Find where the given text appears and provide that cell's center as (X, Y) coordinate. 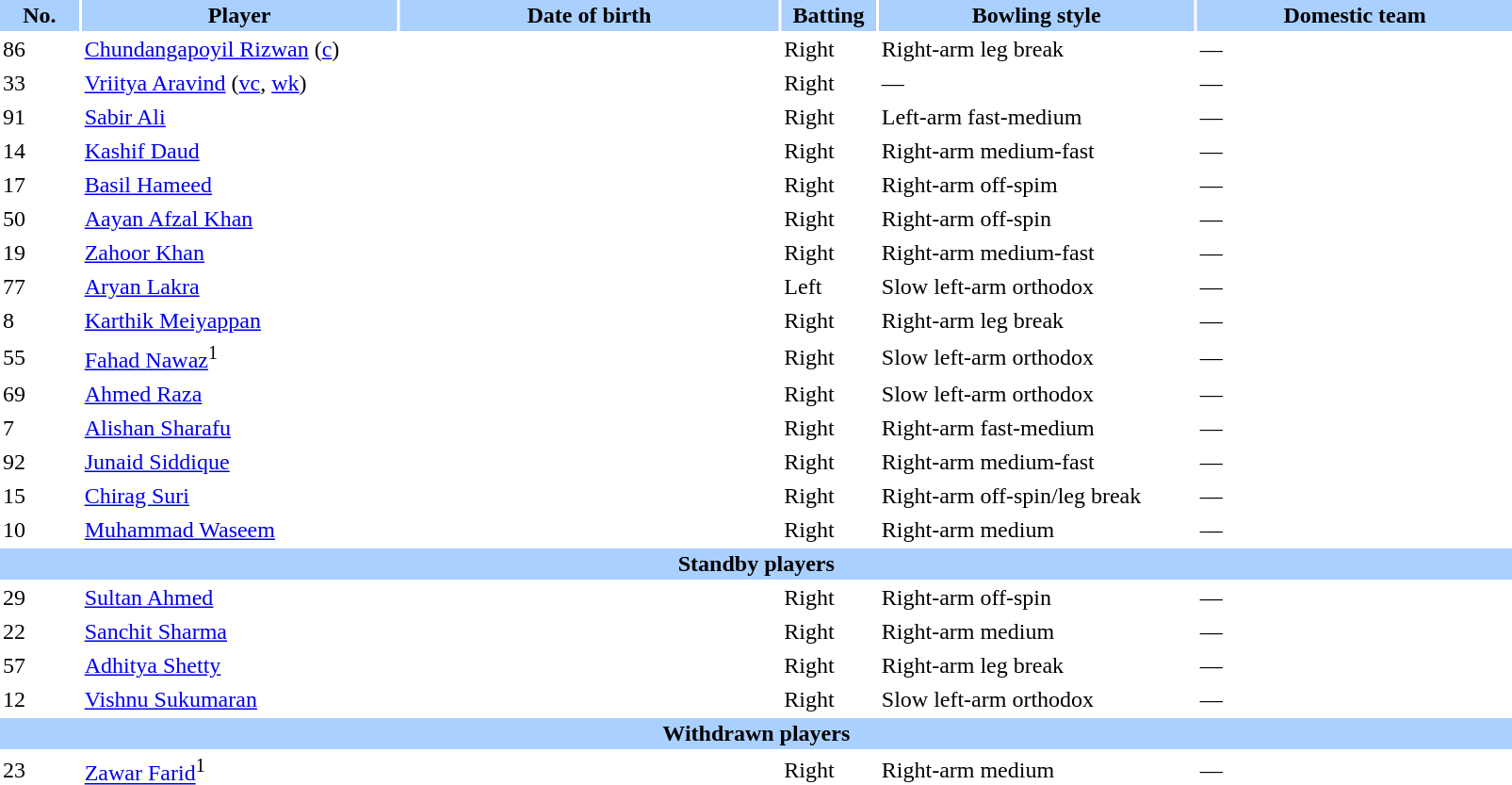
29 (40, 597)
Right-arm off-spim (1036, 185)
Vishnu Sukumaran (239, 699)
50 (40, 219)
Kashif Daud (239, 151)
Sultan Ahmed (239, 597)
Muhammad Waseem (239, 530)
7 (40, 428)
15 (40, 496)
Sabir Ali (239, 117)
19 (40, 253)
33 (40, 83)
Bowling style (1036, 15)
Adhitya Shetty (239, 665)
77 (40, 286)
Ahmed Raza (239, 394)
Chundangapoyil Rizwan (c) (239, 49)
Right-arm off-spin/leg break (1036, 496)
Basil Hameed (239, 185)
Player (239, 15)
Sanchit Sharma (239, 631)
No. (40, 15)
Alishan Sharafu (239, 428)
69 (40, 394)
Junaid Siddique (239, 462)
Zahoor Khan (239, 253)
Batting (828, 15)
Aayan Afzal Khan (239, 219)
Date of birth (590, 15)
Chirag Suri (239, 496)
Left (828, 286)
57 (40, 665)
Aryan Lakra (239, 286)
17 (40, 185)
92 (40, 462)
Karthik Meiyappan (239, 320)
12 (40, 699)
22 (40, 631)
Fahad Nawaz1 (239, 358)
91 (40, 117)
14 (40, 151)
Vriitya Aravind (vc, wk) (239, 83)
10 (40, 530)
— (1036, 83)
Right-arm fast-medium (1036, 428)
Left-arm fast-medium (1036, 117)
55 (40, 358)
8 (40, 320)
86 (40, 49)
